Capture the cell that displays the provided text and extract its (x, y) central coordinate. 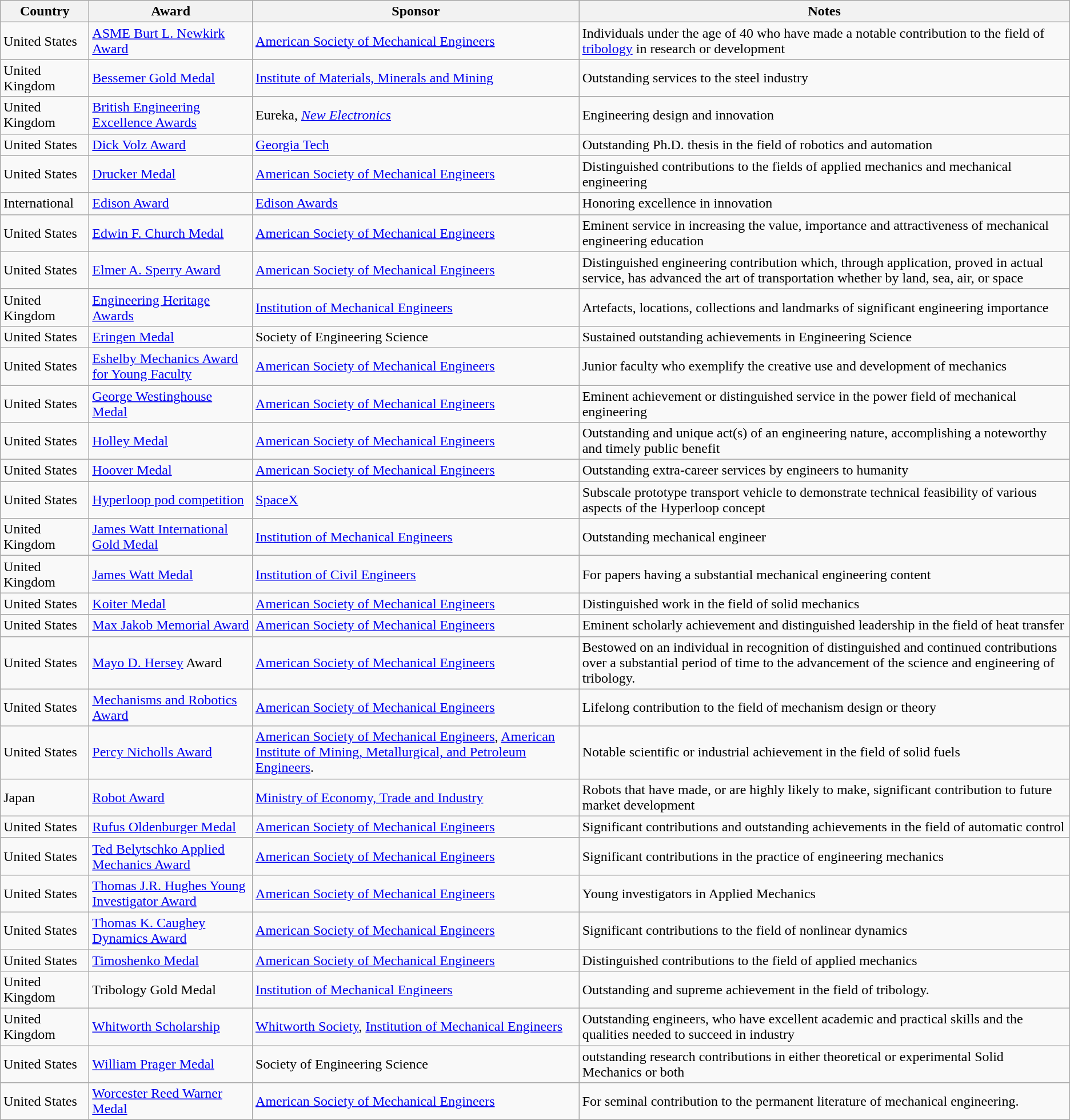
Hyperloop pod competition (171, 500)
SpaceX (416, 500)
Worcester Reed Warner Medal (171, 1101)
outstanding research contributions in either theoretical or experimental Solid Mechanics or both (824, 1065)
Outstanding services to the steel industry (824, 78)
Dick Volz Award (171, 145)
Institute of Materials, Minerals and Mining (416, 78)
Significant contributions in the practice of engineering mechanics (824, 856)
James Watt Medal (171, 574)
Thomas K. Caughey Dynamics Award (171, 931)
Engineering Heritage Awards (171, 308)
Eminent service in increasing the value, importance and attractiveness of mechanical engineering education (824, 233)
Eminent scholarly achievement and distinguished leadership in the field of heat transfer (824, 625)
Artefacts, locations, collections and landmarks of significant engineering importance (824, 308)
Honoring excellence in innovation (824, 204)
Hoover Medal (171, 471)
William Prager Medal (171, 1065)
Engineering design and innovation (824, 115)
Outstanding and supreme achievement in the field of tribology. (824, 990)
James Watt International Gold Medal (171, 537)
Elmer A. Sperry Award (171, 270)
Ministry of Economy, Trade and Industry (416, 797)
Outstanding mechanical engineer (824, 537)
American Society of Mechanical Engineers, American Institute of Mining, Metallurgical, and Petroleum Engineers. (416, 752)
Rufus Oldenburger Medal (171, 827)
Timoshenko Medal (171, 960)
Bessemer Gold Medal (171, 78)
Young investigators in Applied Mechanics (824, 893)
International (45, 204)
Koiter Medal (171, 604)
Distinguished contributions to the fields of applied mechanics and mechanical engineering (824, 174)
Subscale prototype transport vehicle to demonstrate technical feasibility of various aspects of the Hyperloop concept (824, 500)
Institution of Civil Engineers (416, 574)
Mechanisms and Robotics Award (171, 708)
George Westinghouse Medal (171, 404)
Eringen Medal (171, 337)
Individuals under the age of 40 who have made a notable contribution to the field of tribology in research or development (824, 41)
Edwin F. Church Medal (171, 233)
Eshelby Mechanics Award for Young Faculty (171, 366)
Significant contributions and outstanding achievements in the field of automatic control (824, 827)
Sustained outstanding achievements in Engineering Science (824, 337)
Georgia Tech (416, 145)
Ted Belytschko Applied Mechanics Award (171, 856)
Outstanding engineers, who have excellent academic and practical skills and the qualities needed to succeed in industry (824, 1027)
Distinguished work in the field of solid mechanics (824, 604)
Japan (45, 797)
Award (171, 11)
Lifelong contribution to the field of mechanism design or theory (824, 708)
For papers having a substantial mechanical engineering content (824, 574)
Mayo D. Hersey Award (171, 663)
Eureka, New Electronics (416, 115)
For seminal contribution to the permanent literature of mechanical engineering. (824, 1101)
Robot Award (171, 797)
Outstanding and unique act(s) of an engineering nature, accomplishing a noteworthy and timely public benefit (824, 441)
Sponsor (416, 11)
Notable scientific or industrial achievement in the field of solid fuels (824, 752)
Thomas J.R. Hughes Young Investigator Award (171, 893)
Outstanding extra-career services by engineers to humanity (824, 471)
Notes (824, 11)
Junior faculty who exemplify the creative use and development of mechanics (824, 366)
Edison Award (171, 204)
Whitworth Scholarship (171, 1027)
Tribology Gold Medal (171, 990)
Distinguished contributions to the field of applied mechanics (824, 960)
British Engineering Excellence Awards (171, 115)
ASME Burt L. Newkirk Award (171, 41)
Significant contributions to the field of nonlinear dynamics (824, 931)
Whitworth Society, Institution of Mechanical Engineers (416, 1027)
Robots that have made, or are highly likely to make, significant contribution to future market development (824, 797)
Holley Medal (171, 441)
Percy Nicholls Award (171, 752)
Eminent achievement or distinguished service in the power field of mechanical engineering (824, 404)
Drucker Medal (171, 174)
Country (45, 11)
Max Jakob Memorial Award (171, 625)
Edison Awards (416, 204)
Outstanding Ph.D. thesis in the field of robotics and automation (824, 145)
